Extract the (X, Y) coordinate from the center of the cell holding the provided text.  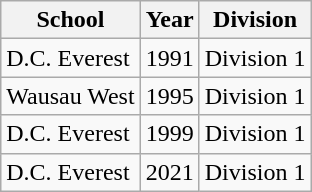
1999 (170, 134)
Wausau West (70, 96)
Year (170, 20)
2021 (170, 172)
1991 (170, 58)
School (70, 20)
1995 (170, 96)
Division (255, 20)
